Return the [X, Y] coordinate for the center point of the cell that contains the specified text.  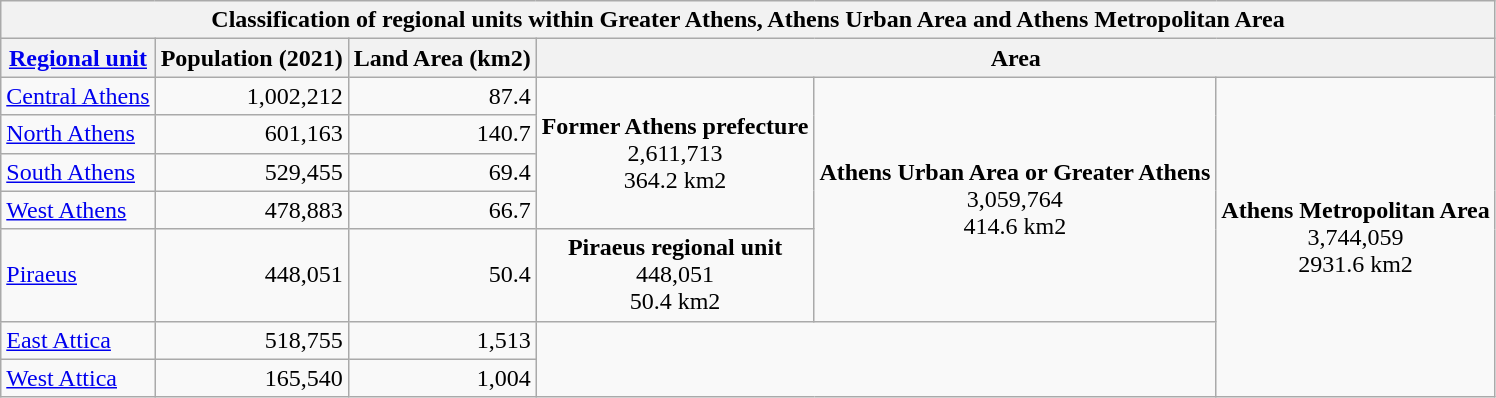
Regional unit [78, 58]
601,163 [252, 134]
South Athens [78, 172]
Former Athens prefecture 2,611,713364.2 km2 [675, 153]
50.4 [442, 275]
Population (2021) [252, 58]
Athens Metropolitan Area 3,744,0592931.6 km2 [1356, 237]
518,755 [252, 340]
West Attica [78, 378]
Piraeus [78, 275]
Central Athens [78, 96]
87.4 [442, 96]
478,883 [252, 210]
448,051 [252, 275]
1,002,212 [252, 96]
East Attica [78, 340]
Area [1016, 58]
1,513 [442, 340]
Land Area (km2) [442, 58]
165,540 [252, 378]
529,455 [252, 172]
Athens Urban Area or Greater Athens 3,059,764414.6 km2 [1015, 199]
Piraeus regional unit448,05150.4 km2 [675, 275]
66.7 [442, 210]
69.4 [442, 172]
140.7 [442, 134]
West Athens [78, 210]
North Athens [78, 134]
1,004 [442, 378]
Classification of regional units within Greater Athens, Athens Urban Area and Athens Metropolitan Area [748, 20]
